Identify which cell holds the provided text, then report its [x, y] central coordinate. 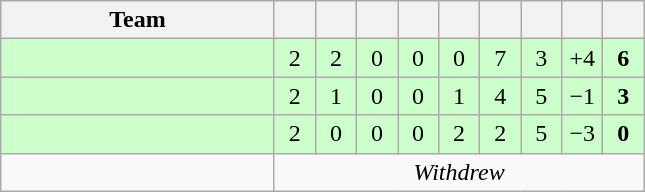
7 [500, 58]
4 [500, 96]
Withdrew [459, 172]
+4 [582, 58]
−3 [582, 134]
Team [138, 20]
−1 [582, 96]
6 [624, 58]
